Find where the given text appears and provide that cell's center as [X, Y] coordinate. 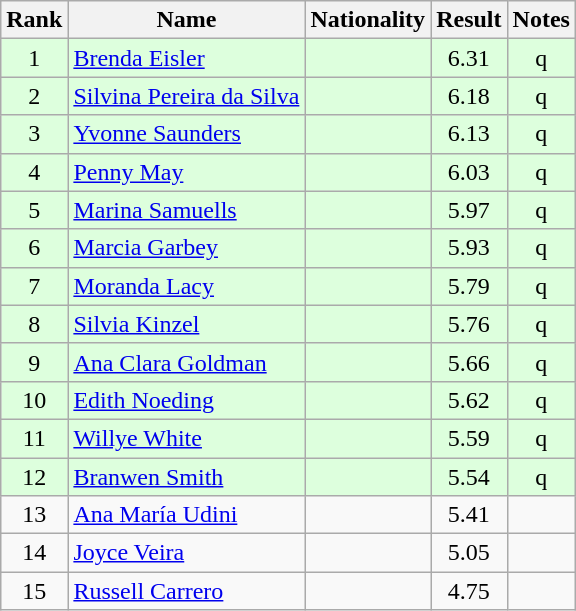
5.59 [469, 438]
6.13 [469, 134]
Nationality [368, 20]
10 [34, 400]
4.75 [469, 591]
11 [34, 438]
9 [34, 362]
Willye White [186, 438]
5.76 [469, 324]
Name [186, 20]
Notes [541, 20]
5.41 [469, 515]
Marina Samuells [186, 210]
4 [34, 172]
Marcia Garbey [186, 248]
Yvonne Saunders [186, 134]
Brenda Eisler [186, 58]
5.66 [469, 362]
5.79 [469, 286]
2 [34, 96]
15 [34, 591]
5.97 [469, 210]
Moranda Lacy [186, 286]
12 [34, 477]
Joyce Veira [186, 553]
14 [34, 553]
Branwen Smith [186, 477]
Silvia Kinzel [186, 324]
Penny May [186, 172]
Ana María Udini [186, 515]
8 [34, 324]
1 [34, 58]
7 [34, 286]
Edith Noeding [186, 400]
5.62 [469, 400]
6.31 [469, 58]
Rank [34, 20]
Result [469, 20]
Russell Carrero [186, 591]
6.03 [469, 172]
Ana Clara Goldman [186, 362]
5 [34, 210]
6 [34, 248]
13 [34, 515]
5.54 [469, 477]
Silvina Pereira da Silva [186, 96]
6.18 [469, 96]
5.05 [469, 553]
3 [34, 134]
5.93 [469, 248]
